Locate the cell with the specified text and output its (X, Y) center coordinate. 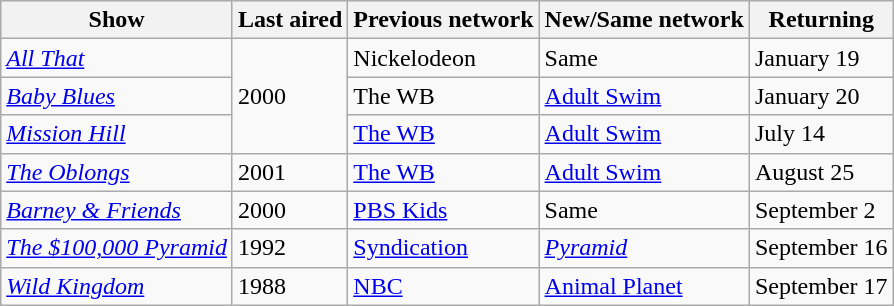
The $100,000 Pyramid (117, 248)
January 20 (821, 96)
PBS Kids (444, 210)
Pyramid (644, 248)
Animal Planet (644, 286)
September 17 (821, 286)
Barney & Friends (117, 210)
2001 (290, 172)
All That (117, 58)
Returning (821, 20)
New/Same network (644, 20)
August 25 (821, 172)
1988 (290, 286)
Show (117, 20)
Baby Blues (117, 96)
1992 (290, 248)
September 2 (821, 210)
NBC (444, 286)
Syndication (444, 248)
Previous network (444, 20)
Last aired (290, 20)
The Oblongs (117, 172)
Wild Kingdom (117, 286)
Nickelodeon (444, 58)
Mission Hill (117, 134)
January 19 (821, 58)
September 16 (821, 248)
July 14 (821, 134)
